Find where the given text appears and provide that cell's center as (x, y) coordinate. 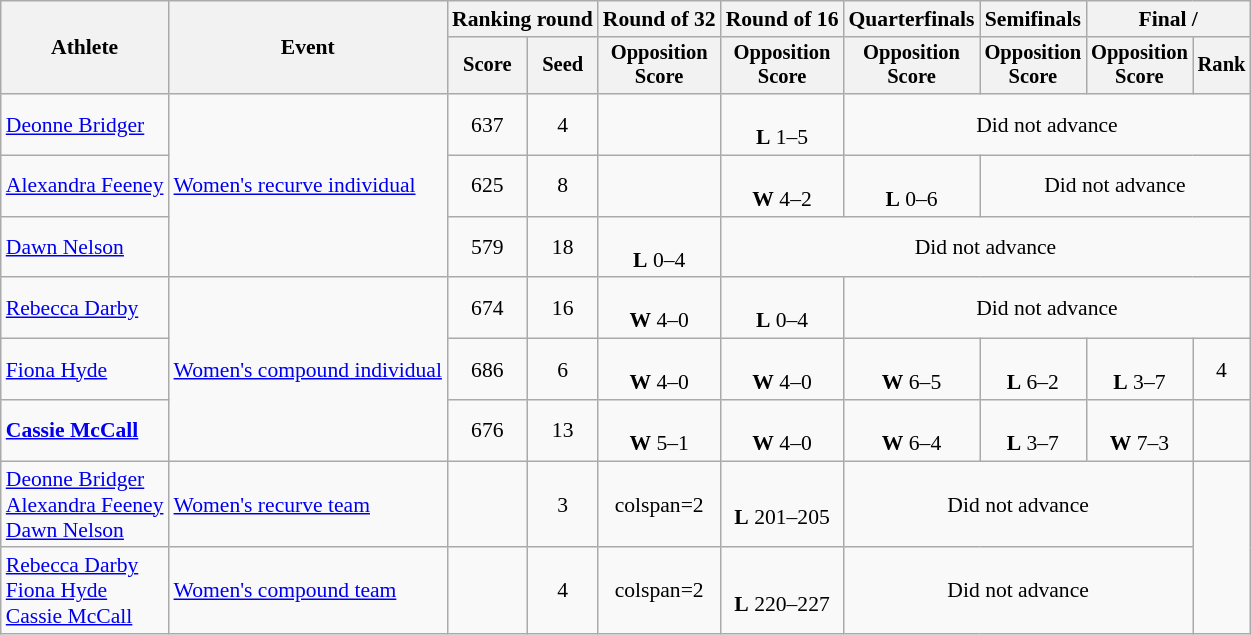
L 201–205 (782, 504)
Deonne Bridger (85, 124)
Alexandra Feeney (85, 186)
Rebecca Darby (85, 308)
W 4–2 (782, 186)
Semifinals (1034, 19)
W 5–1 (660, 430)
Women's recurve individual (308, 186)
Rebecca DarbyFiona HydeCassie McCall (85, 592)
579 (488, 248)
Event (308, 48)
Quarterfinals (911, 19)
Cassie McCall (85, 430)
Ranking round (522, 19)
L 220–227 (782, 592)
L 6–2 (1034, 370)
Athlete (85, 48)
W 6–5 (911, 370)
Round of 16 (782, 19)
6 (563, 370)
Women's recurve team (308, 504)
W 7–3 (1140, 430)
674 (488, 308)
Round of 32 (660, 19)
Deonne BridgerAlexandra FeeneyDawn Nelson (85, 504)
16 (563, 308)
Rank (1222, 66)
3 (563, 504)
L 0–6 (911, 186)
Final / (1168, 19)
686 (488, 370)
625 (488, 186)
Score (488, 66)
L 1–5 (782, 124)
18 (563, 248)
676 (488, 430)
8 (563, 186)
Women's compound team (308, 592)
637 (488, 124)
W 6–4 (911, 430)
Fiona Hyde (85, 370)
13 (563, 430)
Women's compound individual (308, 370)
Seed (563, 66)
Dawn Nelson (85, 248)
